Find where the given text appears and provide that cell's center as [x, y] coordinate. 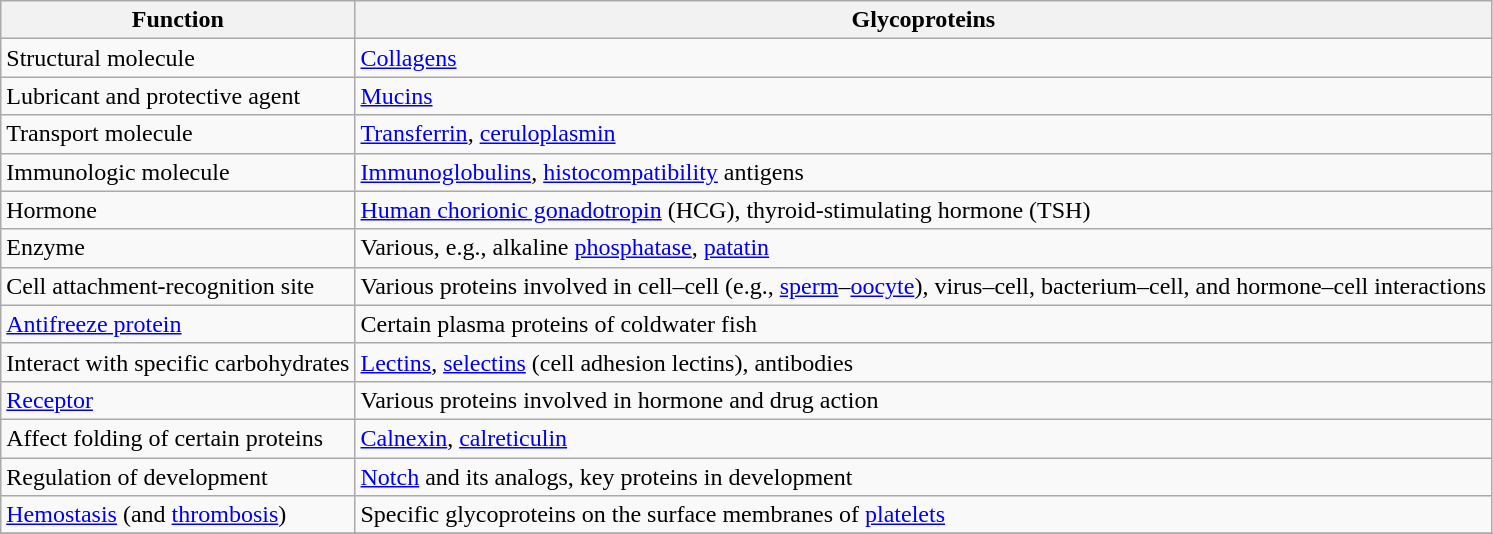
Regulation of development [178, 477]
Transferrin, ceruloplasmin [924, 134]
Affect folding of certain proteins [178, 438]
Collagens [924, 58]
Various, e.g., alkaline phosphatase, patatin [924, 248]
Glycoproteins [924, 20]
Cell attachment-recognition site [178, 286]
Function [178, 20]
Calnexin, calreticulin [924, 438]
Transport molecule [178, 134]
Receptor [178, 400]
Various proteins involved in hormone and drug action [924, 400]
Various proteins involved in cell–cell (e.g., sperm–oocyte), virus–cell, bacterium–cell, and hormone–cell interactions [924, 286]
Enzyme [178, 248]
Structural molecule [178, 58]
Human chorionic gonadotropin (HCG), thyroid-stimulating hormone (TSH) [924, 210]
Notch and its analogs, key proteins in development [924, 477]
Certain plasma proteins of coldwater fish [924, 324]
Interact with specific carbohydrates [178, 362]
Hemostasis (and thrombosis) [178, 515]
Lectins, selectins (cell adhesion lectins), antibodies [924, 362]
Mucins [924, 96]
Antifreeze protein [178, 324]
Hormone [178, 210]
Immunologic molecule [178, 172]
Specific glycoproteins on the surface membranes of platelets [924, 515]
Immunoglobulins, histocompatibility antigens [924, 172]
Lubricant and protective agent [178, 96]
